Scan for the cell matching the given text and deliver its [X, Y] coordinate at center. 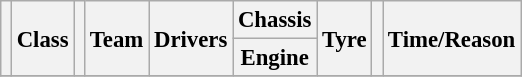
Time/Reason [452, 38]
Class [42, 38]
Team [116, 38]
Engine [275, 58]
Tyre [344, 38]
Drivers [191, 38]
Chassis [275, 20]
